Return [x, y] of the center of cell containing provided text 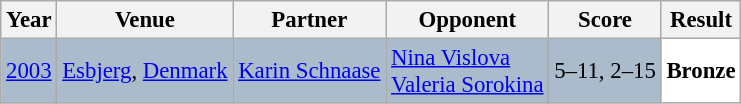
Bronze [701, 72]
Score [605, 20]
Year [29, 20]
Karin Schnaase [310, 72]
Result [701, 20]
Venue [145, 20]
Opponent [468, 20]
5–11, 2–15 [605, 72]
Nina Vislova Valeria Sorokina [468, 72]
2003 [29, 72]
Esbjerg, Denmark [145, 72]
Partner [310, 20]
